Scan for the cell matching the given text and deliver its (x, y) coordinate at center. 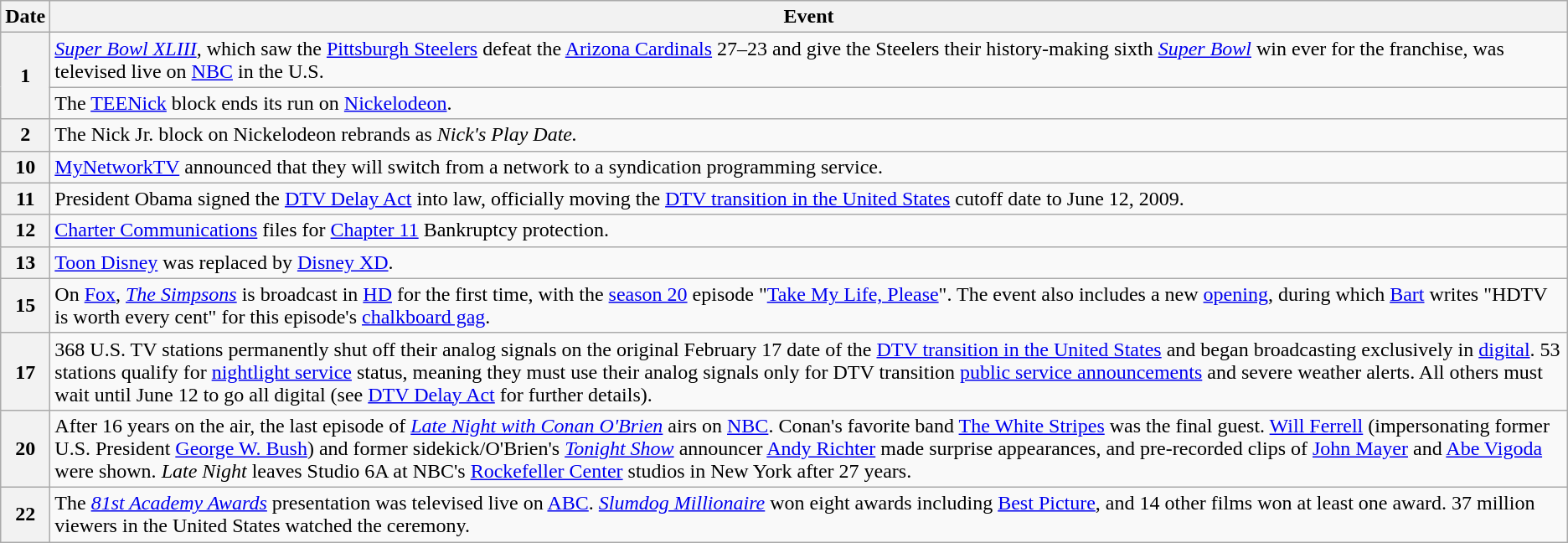
Event (809, 17)
20 (25, 448)
Toon Disney was replaced by Disney XD. (809, 262)
MyNetworkTV announced that they will switch from a network to a syndication programming service. (809, 167)
2 (25, 135)
Date (25, 17)
1 (25, 75)
22 (25, 515)
12 (25, 230)
15 (25, 305)
13 (25, 262)
Charter Communications files for Chapter 11 Bankruptcy protection. (809, 230)
The TEENick block ends its run on Nickelodeon. (809, 103)
President Obama signed the DTV Delay Act into law, officially moving the DTV transition in the United States cutoff date to June 12, 2009. (809, 199)
10 (25, 167)
11 (25, 199)
The Nick Jr. block on Nickelodeon rebrands as Nick's Play Date. (809, 135)
17 (25, 371)
